Return the (X, Y) coordinate for the center point of the cell that contains the specified text.  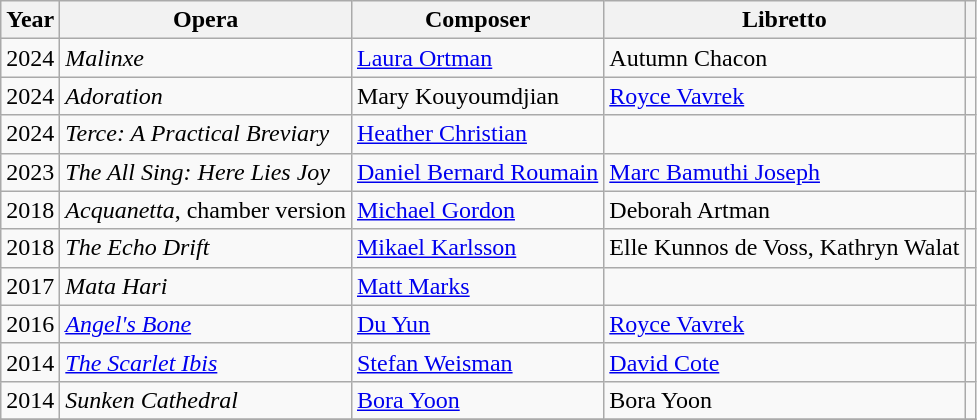
Michael Gordon (477, 210)
2016 (30, 324)
Mikael Karlsson (477, 248)
Laura Ortman (477, 58)
Du Yun (477, 324)
Elle Kunnos de Voss, Kathryn Walat (784, 248)
Terce: A Practical Breviary (206, 134)
Matt Marks (477, 286)
Angel's Bone (206, 324)
Mary Kouyoumdjian (477, 96)
Mata Hari (206, 286)
Heather Christian (477, 134)
Opera (206, 20)
Stefan Weisman (477, 362)
Composer (477, 20)
Deborah Artman (784, 210)
Marc Bamuthi Joseph (784, 172)
2023 (30, 172)
2017 (30, 286)
Libretto (784, 20)
Acquanetta, chamber version (206, 210)
Sunken Cathedral (206, 400)
David Cote (784, 362)
Daniel Bernard Roumain (477, 172)
Year (30, 20)
The Scarlet Ibis (206, 362)
The Echo Drift (206, 248)
Adoration (206, 96)
Malinxe (206, 58)
The All Sing: Here Lies Joy (206, 172)
Autumn Chacon (784, 58)
